Output the (x, y) coordinate of the center of the cell containing the given text.  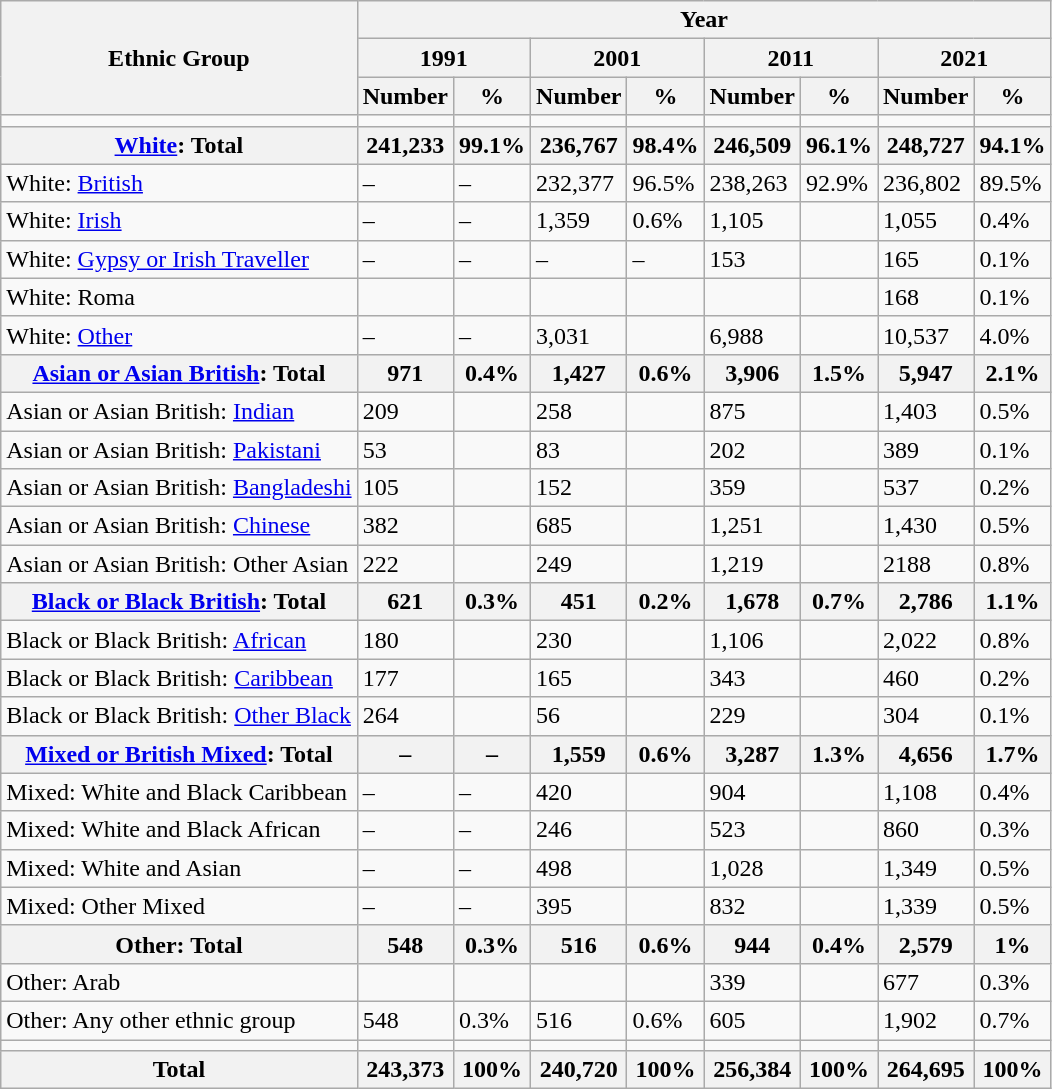
White: Gypsy or Irish Traveller (179, 259)
264 (405, 716)
Mixed: White and Black Caribbean (179, 792)
Other: Any other ethnic group (179, 1020)
420 (579, 792)
Black or Black British: Other Black (179, 716)
2,579 (926, 944)
56 (579, 716)
Black or Black British: Total (179, 602)
White: Other (179, 335)
1,251 (752, 526)
304 (926, 716)
229 (752, 716)
1,028 (752, 868)
1,678 (752, 602)
904 (752, 792)
152 (579, 488)
Year (704, 20)
6,988 (752, 335)
246 (579, 830)
238,263 (752, 183)
1% (1012, 944)
2,786 (926, 602)
1.5% (838, 373)
Mixed: Other Mixed (179, 906)
875 (752, 411)
5,947 (926, 373)
1,559 (579, 754)
96.5% (666, 183)
4.0% (1012, 335)
168 (926, 297)
White: British (179, 183)
460 (926, 678)
White: Total (179, 145)
2001 (618, 58)
202 (752, 449)
White: Irish (179, 221)
685 (579, 526)
Mixed: White and Asian (179, 868)
395 (579, 906)
2011 (790, 58)
230 (579, 640)
98.4% (666, 145)
246,509 (752, 145)
1991 (444, 58)
Ethnic Group (179, 58)
241,233 (405, 145)
621 (405, 602)
1,427 (579, 373)
249 (579, 564)
Other: Arab (179, 982)
89.5% (1012, 183)
605 (752, 1020)
153 (752, 259)
243,373 (405, 1070)
1,108 (926, 792)
2.1% (1012, 373)
232,377 (579, 183)
236,767 (579, 145)
677 (926, 982)
Other: Total (179, 944)
3,031 (579, 335)
177 (405, 678)
1,055 (926, 221)
1,105 (752, 221)
3,287 (752, 754)
180 (405, 640)
1,219 (752, 564)
209 (405, 411)
339 (752, 982)
1.3% (838, 754)
94.1% (1012, 145)
498 (579, 868)
96.1% (838, 145)
1,403 (926, 411)
White: Roma (179, 297)
1,902 (926, 1020)
222 (405, 564)
382 (405, 526)
Asian or Asian British: Other Asian (179, 564)
Total (179, 1070)
240,720 (579, 1070)
Asian or Asian British: Total (179, 373)
Asian or Asian British: Pakistani (179, 449)
451 (579, 602)
971 (405, 373)
343 (752, 678)
944 (752, 944)
10,537 (926, 335)
92.9% (838, 183)
1,349 (926, 868)
Asian or Asian British: Indian (179, 411)
1,106 (752, 640)
389 (926, 449)
105 (405, 488)
1.1% (1012, 602)
Mixed: White and Black African (179, 830)
3,906 (752, 373)
2188 (926, 564)
4,656 (926, 754)
264,695 (926, 1070)
2,022 (926, 640)
Mixed or British Mixed: Total (179, 754)
Asian or Asian British: Chinese (179, 526)
2021 (964, 58)
248,727 (926, 145)
83 (579, 449)
53 (405, 449)
359 (752, 488)
236,802 (926, 183)
1.7% (1012, 754)
1,430 (926, 526)
1,339 (926, 906)
Black or Black British: African (179, 640)
832 (752, 906)
258 (579, 411)
256,384 (752, 1070)
Asian or Asian British: Bangladeshi (179, 488)
860 (926, 830)
1,359 (579, 221)
537 (926, 488)
523 (752, 830)
99.1% (492, 145)
Black or Black British: Caribbean (179, 678)
